Extract the (x, y) coordinate from the center of the cell holding the provided text.  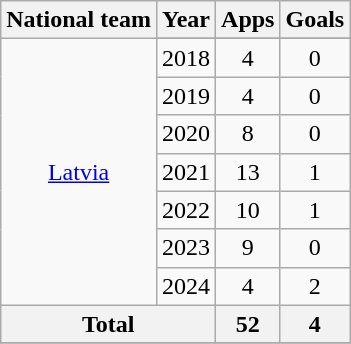
10 (248, 210)
9 (248, 248)
2 (315, 286)
2022 (186, 210)
13 (248, 172)
2023 (186, 248)
Year (186, 20)
2019 (186, 96)
Apps (248, 20)
Goals (315, 20)
National team (79, 20)
Latvia (79, 172)
52 (248, 324)
2018 (186, 58)
8 (248, 134)
2020 (186, 134)
2021 (186, 172)
Total (108, 324)
2024 (186, 286)
